Determine the [x, y] coordinate at the center of the cell enclosing the given text.  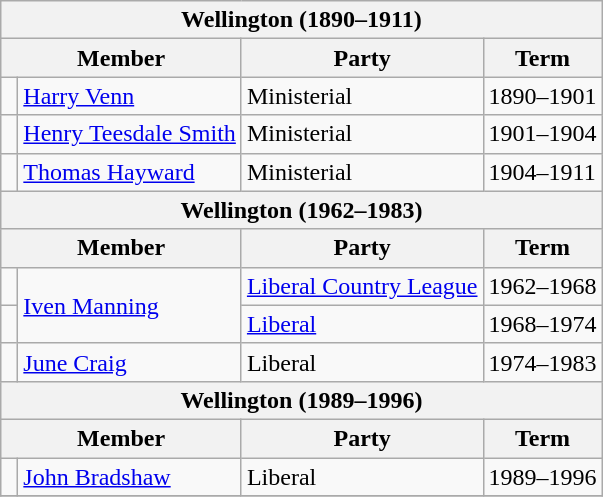
Thomas Hayward [130, 172]
Wellington (1962–1983) [302, 210]
1962–1968 [542, 286]
Harry Venn [130, 96]
1904–1911 [542, 172]
Wellington (1890–1911) [302, 20]
1968–1974 [542, 324]
1989–1996 [542, 477]
Henry Teesdale Smith [130, 134]
John Bradshaw [130, 477]
1974–1983 [542, 362]
Liberal Country League [362, 286]
Iven Manning [130, 305]
1890–1901 [542, 96]
Wellington (1989–1996) [302, 400]
1901–1904 [542, 134]
June Craig [130, 362]
